Provide the [X, Y] coordinate of the cell's center where the given text is located.  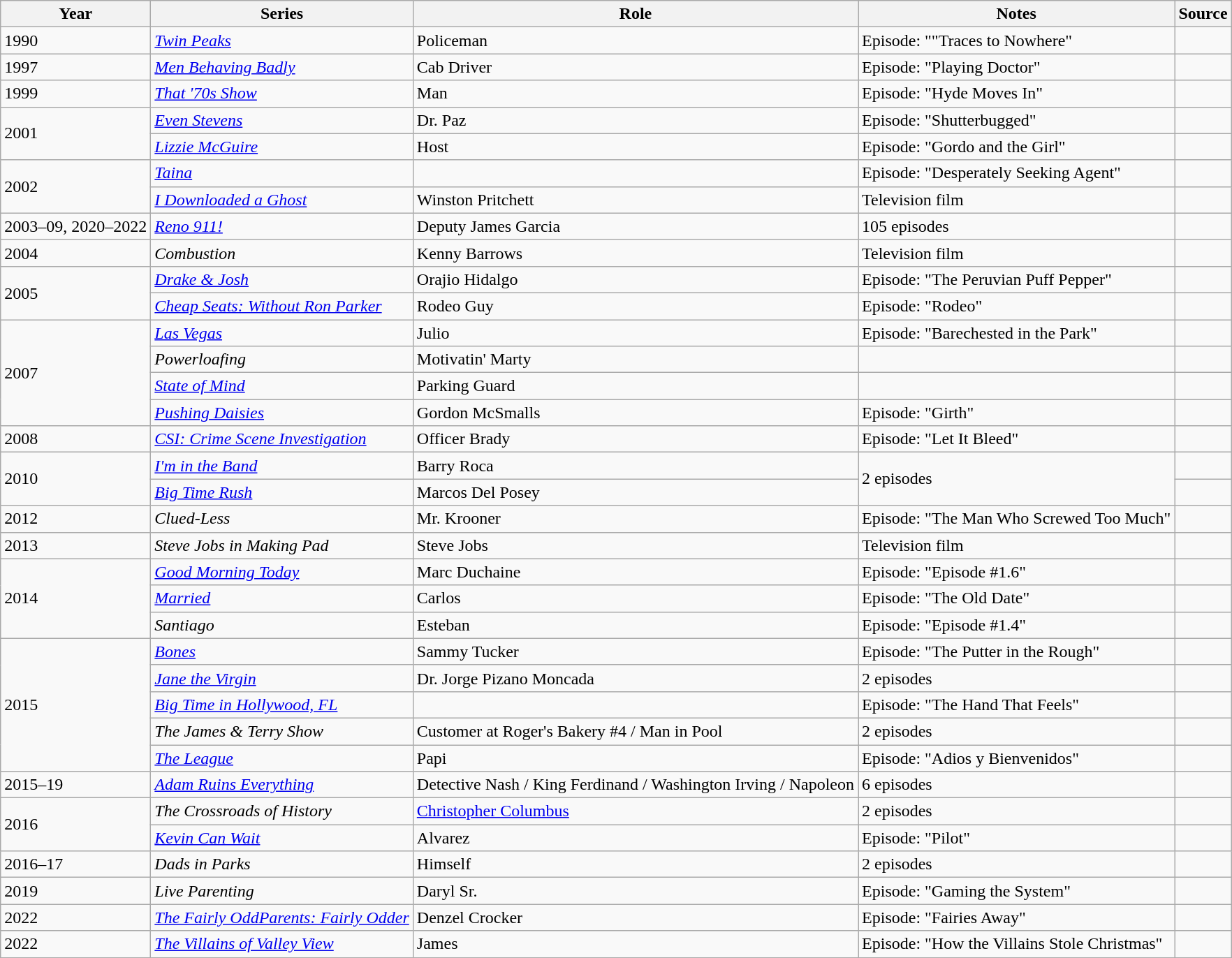
That '70s Show [282, 94]
2001 [75, 133]
Dr. Paz [636, 120]
Notes [1017, 14]
2015–19 [75, 785]
The Crossroads of History [282, 811]
Denzel Crocker [636, 918]
Dads in Parks [282, 864]
Marc Duchaine [636, 572]
Episode: "The Putter in the Rough" [1017, 651]
2003–09, 2020–2022 [75, 226]
Adam Ruins Everything [282, 785]
Jane the Virgin [282, 678]
Gordon McSmalls [636, 413]
I Downloaded a Ghost [282, 200]
Source [1203, 14]
Detective Nash / King Ferdinand / Washington Irving / Napoleon [636, 785]
2016 [75, 825]
Episode: "Pilot" [1017, 838]
2005 [75, 293]
2013 [75, 545]
Episode: "Desperately Seeking Agent" [1017, 173]
Orajio Hidalgo [636, 279]
Episode: "The Peruvian Puff Pepper" [1017, 279]
Taina [282, 173]
2004 [75, 253]
Episode: "Shutterbugged" [1017, 120]
Year [75, 14]
1999 [75, 94]
Reno 911! [282, 226]
2012 [75, 519]
Role [636, 14]
Big Time Rush [282, 492]
Episode: "The Old Date" [1017, 598]
Married [282, 598]
Twin Peaks [282, 40]
Parking Guard [636, 386]
Papi [636, 758]
Episode: "Girth" [1017, 413]
Episode: "Gaming the System" [1017, 891]
Episode: "Episode #1.6" [1017, 572]
2014 [75, 598]
Clued-Less [282, 519]
2002 [75, 186]
Pushing Daisies [282, 413]
Live Parenting [282, 891]
Series [282, 14]
Steve Jobs [636, 545]
2016–17 [75, 864]
Episode: "Playing Doctor" [1017, 67]
Host [636, 147]
Combustion [282, 253]
Episode: "Adios y Bienvenidos" [1017, 758]
Christopher Columbus [636, 811]
Kevin Can Wait [282, 838]
Deputy James Garcia [636, 226]
Esteban [636, 625]
Cheap Seats: Without Ron Parker [282, 306]
Episode: "Episode #1.4" [1017, 625]
1997 [75, 67]
Episode: "Hyde Moves In" [1017, 94]
Lizzie McGuire [282, 147]
Himself [636, 864]
State of Mind [282, 386]
The James & Terry Show [282, 731]
Good Morning Today [282, 572]
Alvarez [636, 838]
I'm in the Band [282, 466]
Episode: "How the Villains Stole Christmas" [1017, 944]
Episode: "Gordo and the Girl" [1017, 147]
Episode: "Rodeo" [1017, 306]
Barry Roca [636, 466]
Episode: "Let It Bleed" [1017, 439]
Officer Brady [636, 439]
Man [636, 94]
The Villains of Valley View [282, 944]
2010 [75, 479]
Julio [636, 333]
Carlos [636, 598]
Sammy Tucker [636, 651]
Episode: "The Man Who Screwed Too Much" [1017, 519]
2008 [75, 439]
1990 [75, 40]
Episode: "Fairies Away" [1017, 918]
Men Behaving Badly [282, 67]
The League [282, 758]
Santiago [282, 625]
105 episodes [1017, 226]
Powerloafing [282, 360]
Dr. Jorge Pizano Moncada [636, 678]
Winston Pritchett [636, 200]
Big Time in Hollywood, FL [282, 705]
2007 [75, 373]
CSI: Crime Scene Investigation [282, 439]
Even Stevens [282, 120]
Cab Driver [636, 67]
Rodeo Guy [636, 306]
Customer at Roger's Bakery #4 / Man in Pool [636, 731]
James [636, 944]
Motivatin' Marty [636, 360]
Policeman [636, 40]
Bones [282, 651]
Episode: "Barechested in the Park" [1017, 333]
Las Vegas [282, 333]
Daryl Sr. [636, 891]
Mr. Krooner [636, 519]
2015 [75, 705]
Drake & Josh [282, 279]
6 episodes [1017, 785]
2019 [75, 891]
Episode: ""Traces to Nowhere" [1017, 40]
Episode: "The Hand That Feels" [1017, 705]
Kenny Barrows [636, 253]
Marcos Del Posey [636, 492]
Steve Jobs in Making Pad [282, 545]
The Fairly OddParents: Fairly Odder [282, 918]
